Locate the cell with the specified text and output its (x, y) center coordinate. 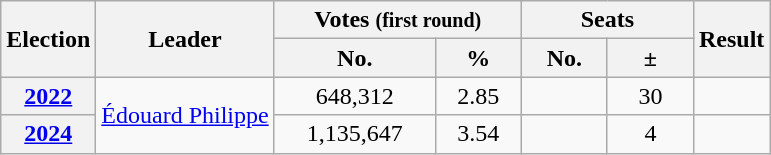
2022 (48, 96)
Votes (first round) (398, 20)
30 (650, 96)
2.85 (478, 96)
± (650, 58)
Result (731, 39)
4 (650, 134)
Édouard Philippe (185, 115)
Leader (185, 39)
648,312 (354, 96)
1,135,647 (354, 134)
Election (48, 39)
% (478, 58)
Seats (607, 20)
3.54 (478, 134)
2024 (48, 134)
